Find where the given text appears and provide that cell's center as (x, y) coordinate. 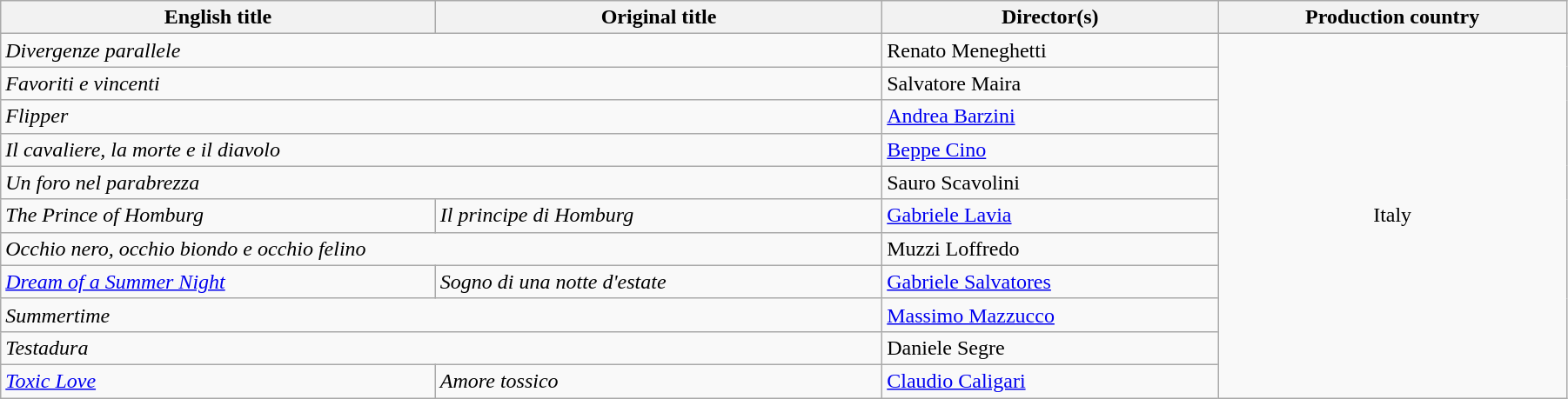
Director(s) (1050, 17)
Salvatore Maira (1050, 83)
Renato Meneghetti (1050, 50)
Andrea Barzini (1050, 116)
Gabriele Salvatores (1050, 282)
Original title (658, 17)
Divergenze parallele (442, 50)
Dream of a Summer Night (218, 282)
Il principe di Homburg (658, 216)
Testadura (442, 348)
Beppe Cino (1050, 150)
Italy (1392, 216)
Production country (1392, 17)
Sogno di una notte d'estate (658, 282)
Favoriti e vincenti (442, 83)
The Prince of Homburg (218, 216)
Amore tossico (658, 381)
Summertime (442, 315)
Un foro nel parabrezza (442, 183)
Il cavaliere, la morte e il diavolo (442, 150)
Muzzi Loffredo (1050, 249)
English title (218, 17)
Sauro Scavolini (1050, 183)
Claudio Caligari (1050, 381)
Daniele Segre (1050, 348)
Occhio nero, occhio biondo e occhio felino (442, 249)
Flipper (442, 116)
Toxic Love (218, 381)
Massimo Mazzucco (1050, 315)
Gabriele Lavia (1050, 216)
